Provide the [X, Y] coordinate of the cell's center where the given text is located.  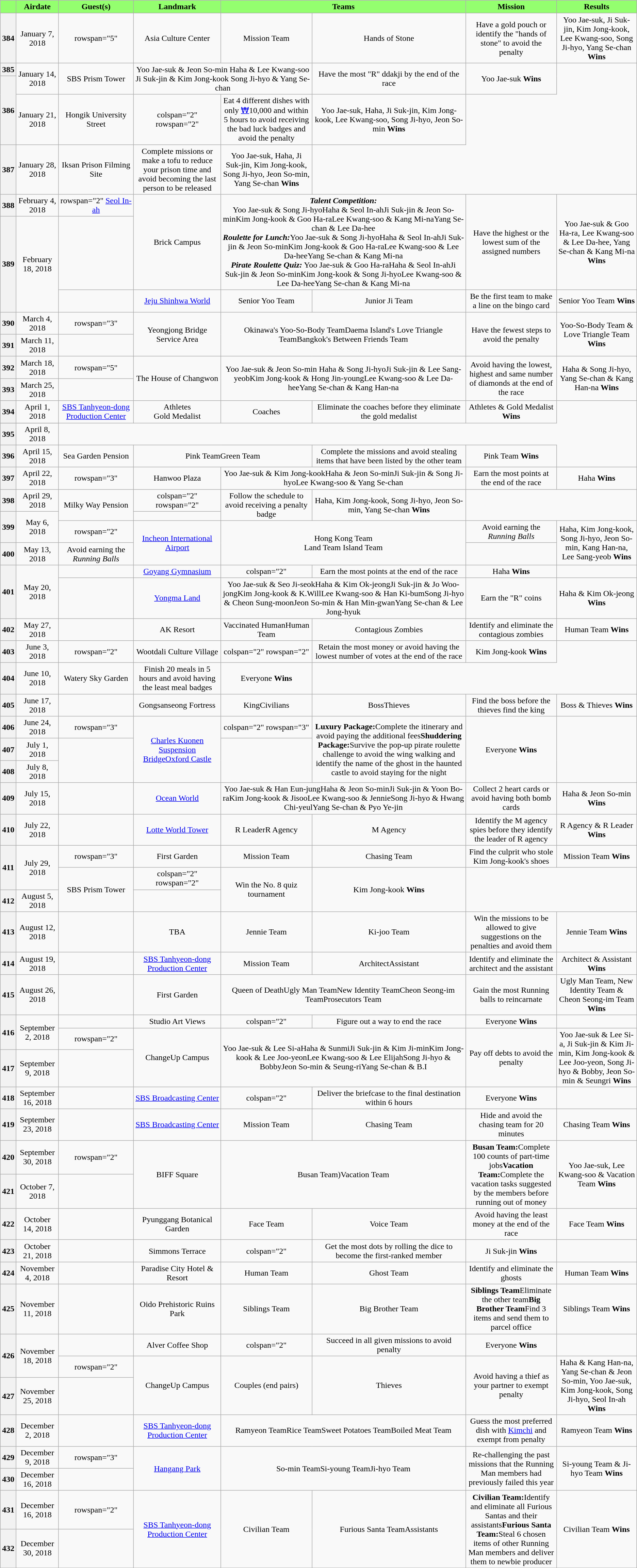
404 [8, 678]
July 29, 2018 [37, 867]
Si-young Team & Ji-hyo Team Wins [597, 1468]
October 14, 2018 [37, 1224]
Asia Culture Center [177, 38]
418 [8, 1098]
May 13, 2018 [37, 554]
Have the fewest steps to avoid the penalty [511, 334]
391 [8, 345]
430 [8, 1479]
February 4, 2018 [37, 206]
September 16, 2018 [37, 1098]
Civilian Team [266, 1529]
Deliver the briefcase to the final destination within 6 hours [389, 1098]
KingCivilians [266, 705]
407 [8, 750]
Gongsanseong Fortress [177, 705]
396 [8, 456]
December 30, 2018 [37, 1549]
July 22, 2018 [37, 830]
Find the boss before the thieves find the king [511, 705]
The House of Changwon [177, 379]
Furious Santa TeamAssistants [389, 1529]
Airdate [37, 7]
Jennie Team Wins [597, 932]
Paradise City Hotel & Resort [177, 1273]
415 [8, 995]
Hangang Park [177, 1468]
Guess the most preferred dish with Kimchi and exempt from penalty [511, 1430]
Follow the schedule to avoid receiving a penalty badge [266, 505]
January 21, 2018 [37, 119]
Goyang Gymnasium [177, 571]
426 [8, 1356]
Human Team [266, 1273]
384 [8, 38]
Ramyeon TeamRice TeamSweet Potatoes TeamBoiled Meat Team [343, 1430]
January 14, 2018 [37, 79]
Avoid having a thief as your partner to exempt penalty [511, 1386]
412 [8, 901]
409 [8, 798]
January 7, 2018 [37, 38]
TBA [177, 932]
411 [8, 867]
408 [8, 771]
Milky Way Pension [96, 505]
November 11, 2018 [37, 1309]
Vaccinated HumanHuman Team [266, 629]
Have the most "R" ddakji by the end of the race [389, 79]
Couples (end pairs) [266, 1386]
March 4, 2018 [37, 323]
July 15, 2018 [37, 798]
399 [8, 527]
Landmark [177, 7]
Hanwoo Plaza [177, 478]
Coaches [266, 412]
Yoo Jae-suk, Lee Kwang-soo & Vacation Team Wins [597, 1174]
Get the most dots by rolling the dice to become the first-ranked member [389, 1251]
December 2, 2018 [37, 1430]
431 [8, 1510]
January 28, 2018 [37, 169]
Have a gold pouch or identify the "hands of stone" to avoid the penalty [511, 38]
Siblings Team [266, 1309]
BIFF Square [177, 1174]
389 [8, 264]
413 [8, 932]
Watery Sky Garden [96, 678]
May 27, 2018 [37, 629]
Boss & Thieves Wins [597, 705]
432 [8, 1549]
June 24, 2018 [37, 727]
Have the highest or the lowest sum of the assigned numbers [511, 242]
Identify and eliminate the contagious zombies [511, 629]
June 3, 2018 [37, 652]
Yoo Jae-suk, Haha, Ji Suk-jin, Kim Jong-kook, Song Ji-hyo, Jeon So-min, Yang Se-chan Wins [266, 169]
Haha & Kim Ok-jeong Wins [597, 598]
Ji Suk-jin Wins [511, 1251]
February 18, 2018 [37, 264]
Charles Kuonen Suspension BridgeOxford Castle [177, 750]
Complete the missions and avoid stealing items that have been listed by the other team [389, 456]
423 [8, 1251]
Senior Yoo Team Wins [597, 301]
March 11, 2018 [37, 345]
Hong Kong TeamLand Team Island Team [343, 543]
Haha, Kim Jong-kook, Song Ji-hyo, Jeon So-min, Yang Se-chan Wins [389, 505]
September 2, 2018 [37, 1032]
Collect 2 heart cards or avoid having both bomb cards [511, 798]
Haha & Jeon So-min Wins [597, 798]
Hands of Stone [389, 38]
Pink TeamGreen Team [223, 456]
395 [8, 434]
colspan="2" rowspan="3" [266, 727]
June 17, 2018 [37, 705]
403 [8, 652]
rowspan="2" Seol In-ah [96, 206]
401 [8, 592]
May 6, 2018 [37, 527]
Eliminate the coaches before they eliminate the gold medalist [389, 412]
Figure out a way to end the race [389, 1021]
Win the No. 8 quiz tournament [266, 890]
385 [8, 69]
Hongik University Street [96, 119]
July 1, 2018 [37, 750]
Teams [343, 7]
421 [8, 1191]
Ocean World [177, 798]
August 26, 2018 [37, 995]
386 [8, 110]
Mission Team Wins [597, 857]
April 8, 2018 [37, 434]
Earn the "R" coins [511, 598]
Architect & Assistant Wins [597, 963]
August 5, 2018 [37, 901]
Athletes & Gold Medalist Wins [511, 412]
Yoo Jae-suk & Kim Jong-kookHaha & Jeon So-minJi Suk-jin & Song Ji-hyoLee Kwang-soo & Yang Se-chan [343, 478]
Yoo Jae-suk & Goo Ha-ra, Lee Kwang-soo & Lee Da-hee, Yang Se-chan & Kang Mi-na Wins [597, 242]
419 [8, 1125]
394 [8, 412]
410 [8, 830]
AK Resort [177, 629]
Hide and avoid the chasing team for 20 minutes [511, 1125]
March 18, 2018 [37, 368]
417 [8, 1068]
420 [8, 1157]
Face Team [266, 1224]
Identify and eliminate the architect and the assistant [511, 963]
October 7, 2018 [37, 1191]
Succeed in all given missions to avoid penalty [389, 1345]
Chasing Team Wins [597, 1125]
Jeju Shinhwa World [177, 301]
Finish 20 meals in 5 hours and avoid having the least meal badges [177, 678]
April 22, 2018 [37, 478]
AthletesGold Medalist [177, 412]
Haha & Kang Han-na, Yang Se-chan & Jeon So-min, Yoo Jae-suk, Kim Jong-kook, Song Ji-hyo, Seol In-ah Wins [597, 1386]
388 [8, 206]
Re-challenging the past missions that the Running Man members had previously failed this year [511, 1468]
April 15, 2018 [37, 456]
429 [8, 1457]
ArchitectAssistant [389, 963]
400 [8, 554]
Avoid having the least money at the end of the race [511, 1224]
M Agency [389, 830]
424 [8, 1273]
Find the culprit who stole Kim Jong-kook's shoes [511, 857]
428 [8, 1430]
Ki-joo Team [389, 932]
422 [8, 1224]
Contagious Zombies [389, 629]
Yeongjong Bridge Service Area [177, 334]
Studio Art Views [177, 1021]
Mission [511, 7]
Yoo Jae-suk, Haha, Ji Suk-jin, Kim Jong-kook, Lee Kwang-soo, Song Ji-hyo, Jeon So-min Wins [389, 119]
Oido Prehistoric Ruins Park [177, 1309]
Avoid having the lowest, highest and same number of diamonds at the end of the race [511, 379]
Ghost Team [389, 1273]
402 [8, 629]
R Agency & R Leader Wins [597, 830]
Senior Yoo Team [266, 301]
Wootdali Culture Village [177, 652]
June 10, 2018 [37, 678]
September 23, 2018 [37, 1125]
Yoo Jae-suk, Ji Suk-jin, Kim Jong-kook, Lee Kwang-soo, Song Ji-hyo, Yang Se-chan Wins [597, 38]
BossThieves [389, 705]
387 [8, 169]
Yoo-So-Body Team & Love Triangle Team Wins [597, 334]
Big Brother Team [389, 1309]
425 [8, 1309]
Face Team Wins [597, 1224]
Eat 4 different dishes with only ₩10,000 and within 5 hours to avoid receiving the bad luck badges and avoid the penalty [266, 119]
Okinawa's Yoo-So-Body TeamDaema Island's Love Triangle TeamBangkok's Between Friends Team [343, 334]
Yoo Jae-suk Wins [511, 79]
Guest(s) [96, 7]
Pink Team Wins [511, 456]
Ramyeon Team Wins [597, 1430]
Brick Campus [177, 242]
Retain the most money or avoid having the lowest number of votes at the end of the race [389, 652]
Yoo Jae-suk & Jeon So-min Haha & Lee Kwang-soo Ji Suk-jin & Kim Jong-kook Song Ji-hyo & Yang Se-chan [223, 79]
March 25, 2018 [37, 389]
393 [8, 389]
Incheon International Airport [177, 543]
397 [8, 478]
Alver Coffee Shop [177, 1345]
392 [8, 368]
October 21, 2018 [37, 1251]
Ugly Man Team, New Identity Team & Cheon Seong-im Team Wins [597, 995]
Be the first team to make a line on the bingo card [511, 301]
Junior Ji Team [389, 301]
November 25, 2018 [37, 1396]
Siblings TeamEliminate the other teamBig Brother TeamFind 3 items and send them to parcel office [511, 1309]
Pyunggang Botanical Garden [177, 1224]
427 [8, 1396]
August 12, 2018 [37, 932]
Haha & Song Ji-hyo, Yang Se-chan & Kang Han-na Wins [597, 379]
Haha, Kim Jong-kook, Song Ji-hyo, Jeon So-min, Kang Han-na, Lee Sang-yeob Wins [597, 543]
Iksan Prison Filming Site [96, 169]
So-min TeamSi-young TeamJi-hyo Team [343, 1468]
416 [8, 1032]
398 [8, 500]
Jennie Team [266, 932]
November 4, 2018 [37, 1273]
Complete missions or make a tofu to reduce your prison time and avoid becoming the last person to be released [177, 169]
390 [8, 323]
April 29, 2018 [37, 500]
Pay off debts to avoid the penalty [511, 1057]
July 8, 2018 [37, 771]
R LeaderR Agency [266, 830]
Gain the most Running balls to reincarnate [511, 995]
Voice Team [389, 1224]
Yoo Jae-suk & Lee Si-a, Ji Suk-jin & Kim Ji-min, Kim Jong-kook & Lee Joo-yeon, Song Ji-hyo & Bobby, Jeon So-min & Seungri Wins [597, 1057]
Yongma Land [177, 598]
Busan Team:Complete 100 counts of part-time jobsVacation Team:Complete the vacation tasks suggested by the members before running out of money [511, 1174]
Identify the M agency spies before they identify the leader of R agency [511, 830]
September 9, 2018 [37, 1068]
Identify and eliminate the ghosts [511, 1273]
Lotte World Tower [177, 830]
Simmons Terrace [177, 1251]
November 18, 2018 [37, 1356]
May 20, 2018 [37, 592]
September 30, 2018 [37, 1157]
Results [597, 7]
April 1, 2018 [37, 412]
Sea Garden Pension [96, 456]
August 19, 2018 [37, 963]
414 [8, 963]
406 [8, 727]
Busan Team)Vacation Team [343, 1174]
December 9, 2018 [37, 1457]
405 [8, 705]
Queen of DeathUgly Man TeamNew Identity TeamCheon Seong-im TeamProsecutors Team [343, 995]
Civilian Team Wins [597, 1529]
Thieves [389, 1386]
Siblings Team Wins [597, 1309]
Win the missions to be allowed to give suggestions on the penalties and avoid them [511, 932]
